From the cell containing the given text, extract its center point as (x, y) coordinate. 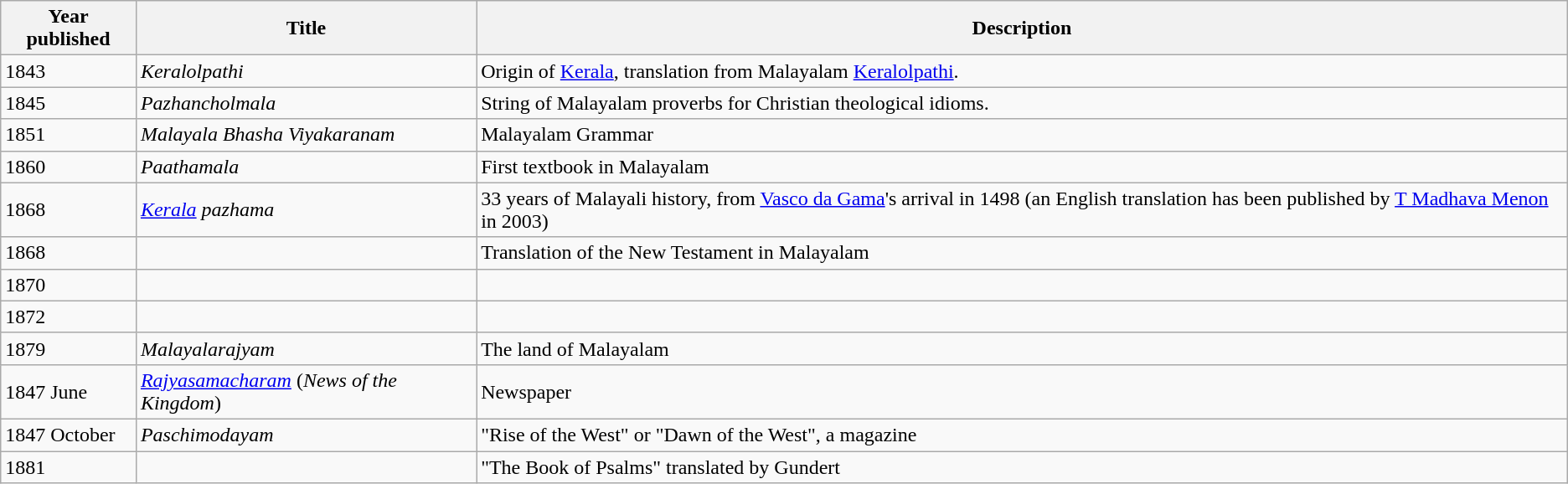
Keralolpathi (306, 71)
Malayala Bhasha Viyakaranam (306, 135)
First textbook in Malayalam (1022, 167)
Year published (69, 28)
Paathamala (306, 167)
"Rise of the West" or "Dawn of the West", a magazine (1022, 435)
The land of Malayalam (1022, 348)
1860 (69, 167)
Kerala pazhama (306, 209)
Malayalarajyam (306, 348)
Translation of the New Testament in Malayalam (1022, 253)
1843 (69, 71)
String of Malayalam proverbs for Christian theological idioms. (1022, 103)
1881 (69, 466)
1872 (69, 317)
1851 (69, 135)
1879 (69, 348)
Paschimodayam (306, 435)
Title (306, 28)
Newspaper (1022, 392)
Malayalam Grammar (1022, 135)
1847 June (69, 392)
1847 October (69, 435)
Origin of Kerala, translation from Malayalam Keralolpathi. (1022, 71)
Rajyasamacharam (News of the Kingdom) (306, 392)
Description (1022, 28)
33 years of Malayali history, from Vasco da Gama's arrival in 1498 (an English translation has been published by T Madhava Menon in 2003) (1022, 209)
Pazhancholmala (306, 103)
1870 (69, 285)
1845 (69, 103)
"The Book of Psalms" translated by Gundert (1022, 466)
